Return [x, y] of the center of cell containing provided text 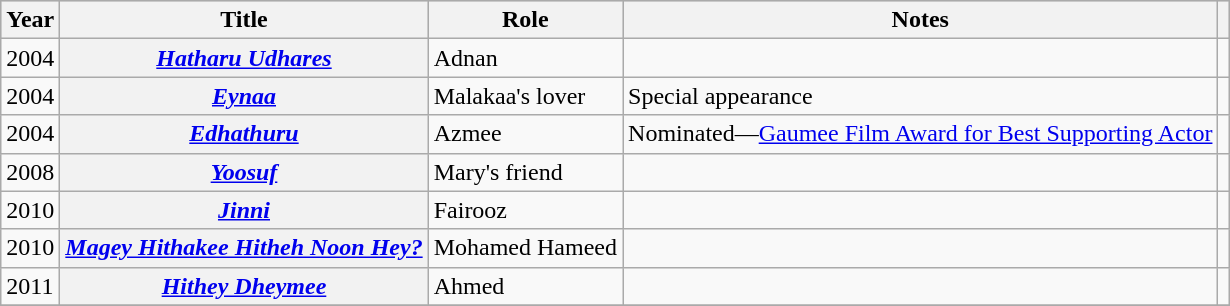
2008 [30, 172]
Malakaa's lover [525, 96]
Mary's friend [525, 172]
Year [30, 20]
Fairooz [525, 210]
2011 [30, 286]
Hatharu Udhares [244, 58]
Notes [920, 20]
Eynaa [244, 96]
Azmee [525, 134]
Role [525, 20]
Nominated—Gaumee Film Award for Best Supporting Actor [920, 134]
Title [244, 20]
Special appearance [920, 96]
Ahmed [525, 286]
Hithey Dheymee [244, 286]
Mohamed Hameed [525, 248]
Jinni [244, 210]
Adnan [525, 58]
Edhathuru [244, 134]
Yoosuf [244, 172]
Magey Hithakee Hitheh Noon Hey? [244, 248]
